Determine the (X, Y) coordinate at the center of the cell enclosing the given text.  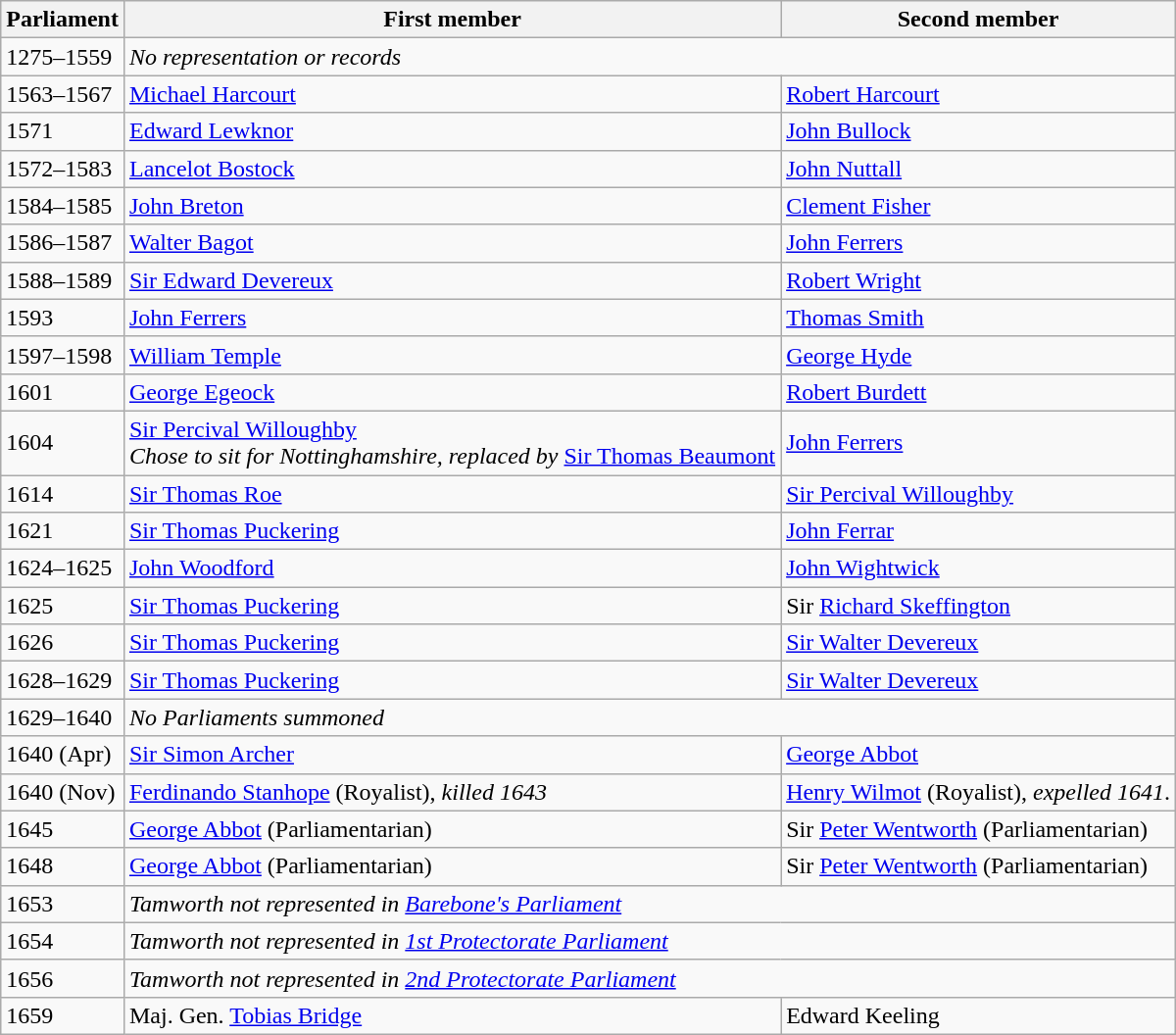
Sir Richard Skeffington (978, 606)
1597–1598 (63, 355)
John Wightwick (978, 568)
Edward Lewknor (452, 131)
Second member (978, 20)
1593 (63, 318)
Tamworth not represented in 1st Protectorate Parliament (649, 941)
John Breton (452, 206)
1645 (63, 829)
Maj. Gen. Tobias Bridge (452, 1015)
Edward Keeling (978, 1015)
1571 (63, 131)
1648 (63, 866)
George Hyde (978, 355)
1654 (63, 941)
Tamworth not represented in Barebone's Parliament (649, 904)
1586–1587 (63, 243)
Parliament (63, 20)
Robert Harcourt (978, 94)
1625 (63, 606)
John Bullock (978, 131)
1626 (63, 643)
Robert Wright (978, 280)
Clement Fisher (978, 206)
1614 (63, 493)
Sir Edward Devereux (452, 280)
Thomas Smith (978, 318)
1604 (63, 443)
1621 (63, 531)
Ferdinando Stanhope (Royalist), killed 1643 (452, 792)
William Temple (452, 355)
No representation or records (649, 57)
1656 (63, 978)
Tamworth not represented in 2nd Protectorate Parliament (649, 978)
1628–1629 (63, 680)
1640 (Nov) (63, 792)
John Ferrar (978, 531)
1653 (63, 904)
Michael Harcourt (452, 94)
Sir Percival Willoughby (978, 493)
Walter Bagot (452, 243)
First member (452, 20)
1624–1625 (63, 568)
1572–1583 (63, 169)
Sir Thomas Roe (452, 493)
1584–1585 (63, 206)
1640 (Apr) (63, 755)
No Parliaments summoned (649, 717)
Robert Burdett (978, 392)
Henry Wilmot (Royalist), expelled 1641. (978, 792)
1601 (63, 392)
1588–1589 (63, 280)
1563–1567 (63, 94)
George Abbot (978, 755)
Lancelot Bostock (452, 169)
1275–1559 (63, 57)
John Nuttall (978, 169)
Sir Simon Archer (452, 755)
1659 (63, 1015)
George Egeock (452, 392)
Sir Percival Willoughby Chose to sit for Nottinghamshire, replaced by Sir Thomas Beaumont (452, 443)
1629–1640 (63, 717)
John Woodford (452, 568)
